Search for the cell housing the specified text and yield its [X, Y] center coordinate. 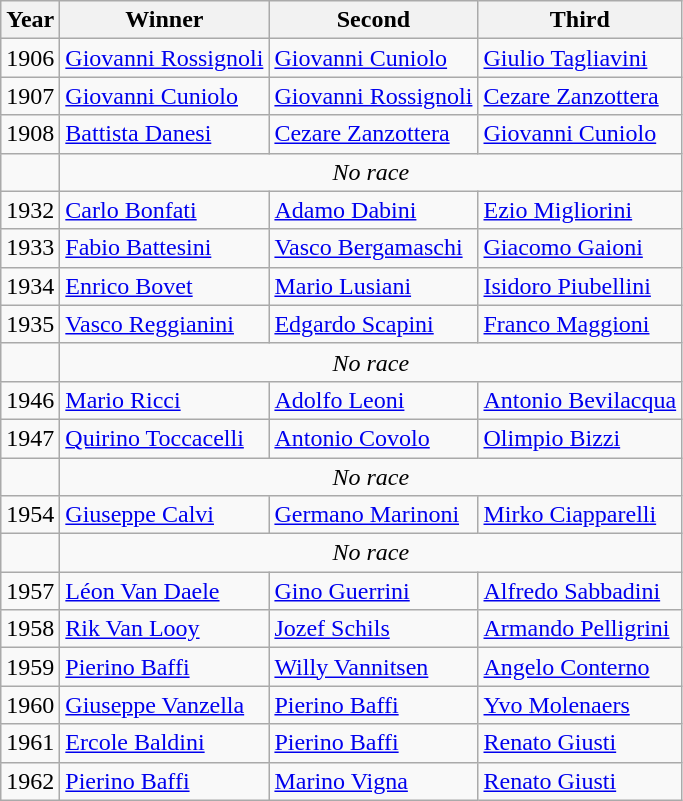
Adolfo Leoni [374, 400]
1954 [30, 515]
Fabio Battesini [164, 248]
1933 [30, 248]
Germano Marinoni [374, 515]
1958 [30, 629]
Giuseppe Vanzella [164, 705]
1906 [30, 58]
Mirko Ciapparelli [580, 515]
Giuseppe Calvi [164, 515]
Carlo Bonfati [164, 210]
Mario Ricci [164, 400]
Year [30, 20]
Edgardo Scapini [374, 324]
Vasco Reggianini [164, 324]
1959 [30, 667]
Willy Vannitsen [374, 667]
Angelo Conterno [580, 667]
Olimpio Bizzi [580, 438]
Enrico Bovet [164, 286]
Adamo Dabini [374, 210]
Rik Van Looy [164, 629]
1961 [30, 743]
Giulio Tagliavini [580, 58]
Antonio Covolo [374, 438]
Jozef Schils [374, 629]
1962 [30, 781]
Giacomo Gaioni [580, 248]
1946 [30, 400]
Antonio Bevilacqua [580, 400]
1957 [30, 591]
Winner [164, 20]
Gino Guerrini [374, 591]
1935 [30, 324]
1907 [30, 96]
1947 [30, 438]
Ercole Baldini [164, 743]
Quirino Toccacelli [164, 438]
Third [580, 20]
Ezio Migliorini [580, 210]
Second [374, 20]
1908 [30, 134]
Armando Pelligrini [580, 629]
Battista Danesi [164, 134]
1932 [30, 210]
Vasco Bergamaschi [374, 248]
1960 [30, 705]
Marino Vigna [374, 781]
Franco Maggioni [580, 324]
1934 [30, 286]
Isidoro Piubellini [580, 286]
Léon Van Daele [164, 591]
Yvo Molenaers [580, 705]
Alfredo Sabbadini [580, 591]
Mario Lusiani [374, 286]
